Provide the [X, Y] coordinate of the cell's center where the given text is located.  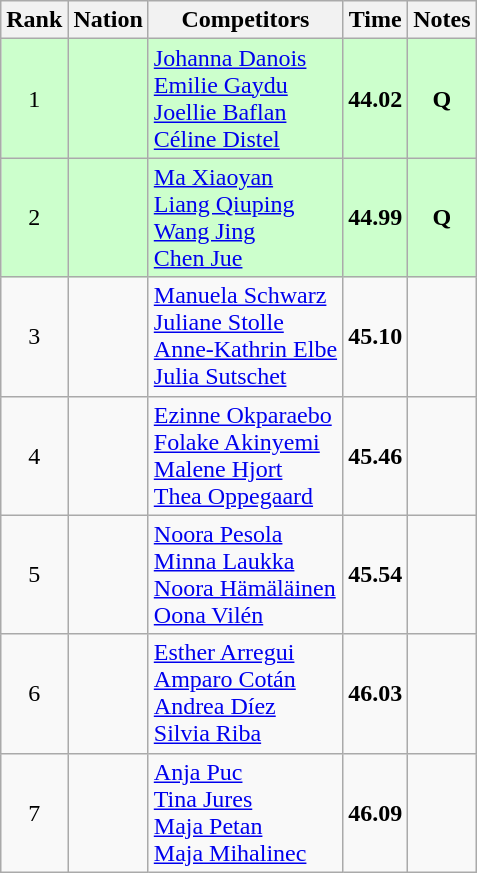
45.54 [376, 574]
7 [34, 812]
1 [34, 98]
3 [34, 336]
Ezinne OkparaeboFolake AkinyemiMalene HjortThea Oppegaard [245, 456]
Notes [442, 20]
Time [376, 20]
Manuela SchwarzJuliane StolleAnne-Kathrin ElbeJulia Sutschet [245, 336]
Rank [34, 20]
Nation [108, 20]
Johanna DanoisEmilie GayduJoellie BaflanCéline Distel [245, 98]
46.03 [376, 694]
44.02 [376, 98]
2 [34, 218]
44.99 [376, 218]
45.10 [376, 336]
46.09 [376, 812]
Esther ArreguiAmparo CotánAndrea DíezSilvia Riba [245, 694]
Noora PesolaMinna LaukkaNoora HämäläinenOona Vilén [245, 574]
Competitors [245, 20]
Ma XiaoyanLiang QiupingWang JingChen Jue [245, 218]
5 [34, 574]
4 [34, 456]
45.46 [376, 456]
6 [34, 694]
Anja PucTina JuresMaja PetanMaja Mihalinec [245, 812]
